Search for the cell housing the specified text and yield its (x, y) center coordinate. 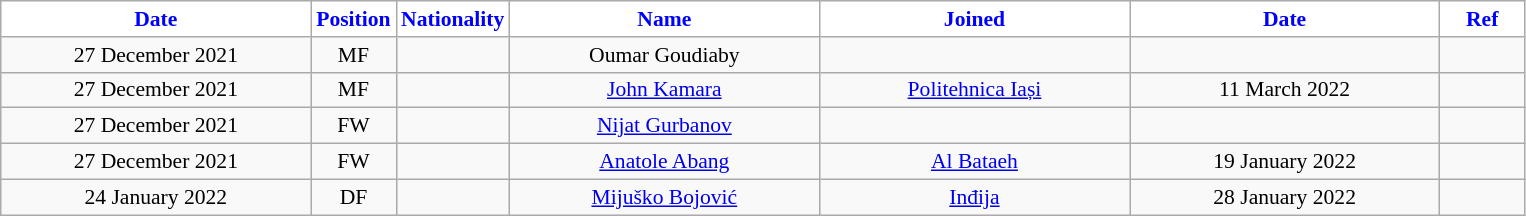
28 January 2022 (1285, 197)
Mijuško Bojović (664, 197)
Name (664, 19)
19 January 2022 (1285, 162)
Inđija (974, 197)
Politehnica Iași (974, 90)
Al Bataeh (974, 162)
DF (354, 197)
Position (354, 19)
Nationality (452, 19)
John Kamara (664, 90)
Ref (1482, 19)
11 March 2022 (1285, 90)
Nijat Gurbanov (664, 126)
Joined (974, 19)
24 January 2022 (156, 197)
Anatole Abang (664, 162)
Oumar Goudiaby (664, 55)
